Extract the (X, Y) coordinate from the center of the cell holding the provided text.  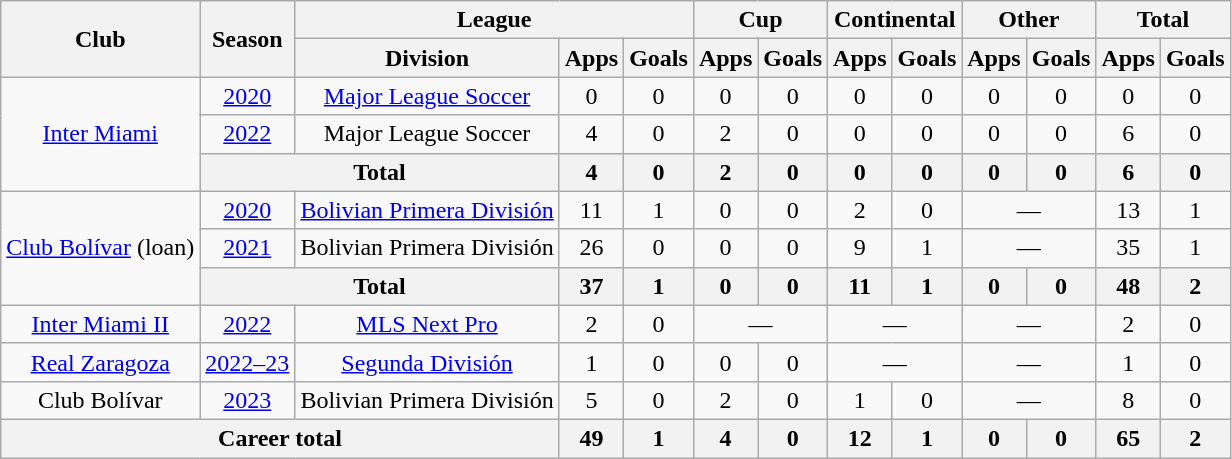
49 (591, 438)
37 (591, 286)
Club Bolívar (loan) (100, 248)
65 (1128, 438)
Segunda División (427, 362)
Season (248, 39)
Real Zaragoza (100, 362)
13 (1128, 210)
Inter Miami II (100, 324)
35 (1128, 248)
5 (591, 400)
Continental (895, 20)
9 (860, 248)
48 (1128, 286)
Career total (280, 438)
League (494, 20)
Inter Miami (100, 134)
Club (100, 39)
8 (1128, 400)
12 (860, 438)
26 (591, 248)
2022–23 (248, 362)
2023 (248, 400)
Other (1029, 20)
Cup (760, 20)
Club Bolívar (100, 400)
2021 (248, 248)
Division (427, 58)
MLS Next Pro (427, 324)
